Identify which cell holds the provided text, then report its (x, y) central coordinate. 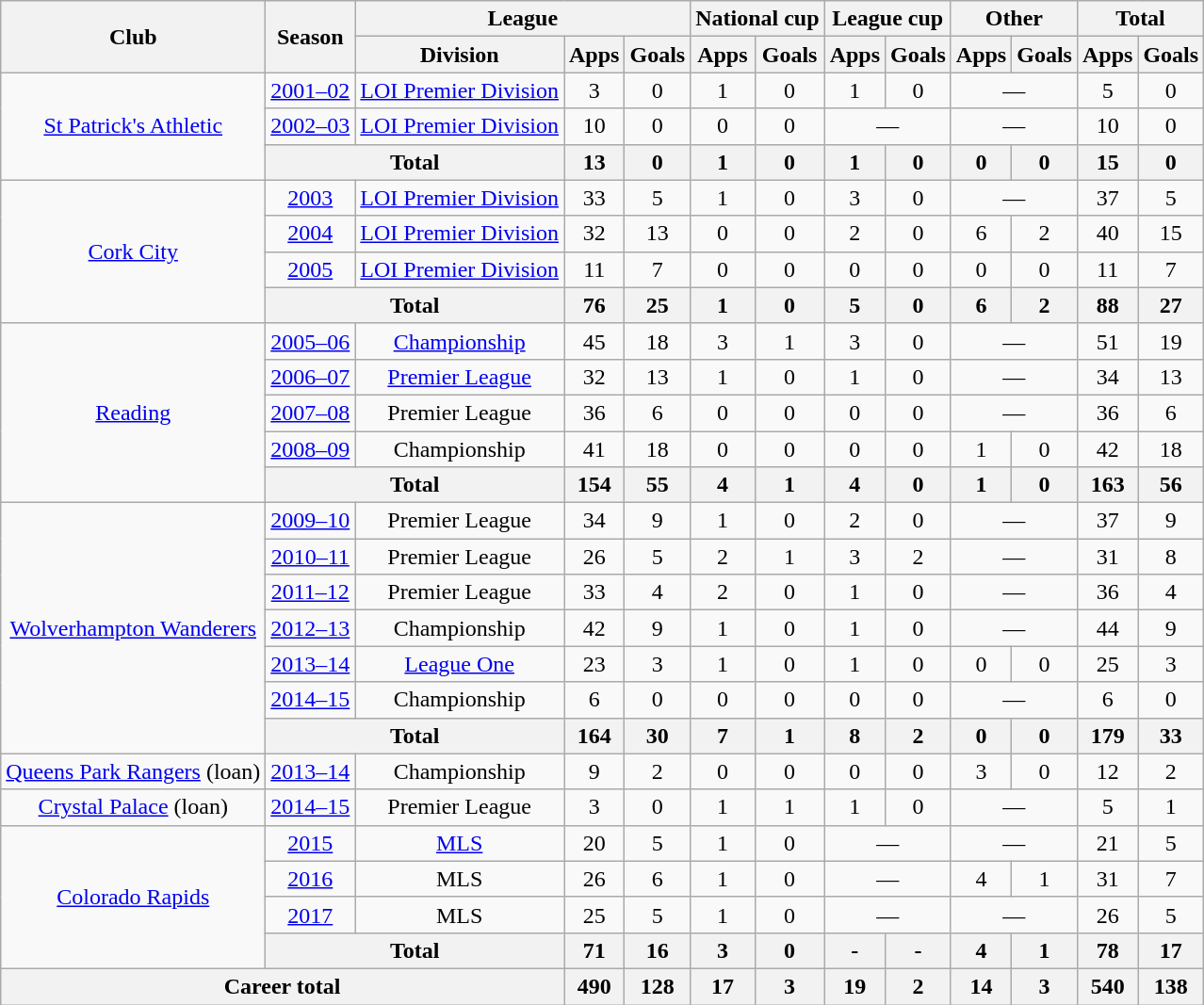
164 (594, 736)
Club (134, 37)
40 (1107, 234)
51 (1107, 341)
Wolverhampton Wanderers (134, 628)
14 (981, 986)
Reading (134, 413)
2004 (311, 234)
23 (594, 664)
2002–03 (311, 126)
56 (1171, 485)
League (523, 19)
78 (1107, 950)
138 (1171, 986)
Queens Park Rangers (loan) (134, 771)
2017 (311, 915)
41 (594, 449)
2016 (311, 879)
Colorado Rapids (134, 897)
St Patrick's Athletic (134, 126)
Cork City (134, 251)
2001–02 (311, 90)
2011–12 (311, 592)
21 (1107, 843)
2005 (311, 269)
540 (1107, 986)
45 (594, 341)
30 (658, 736)
National cup (757, 19)
163 (1107, 485)
44 (1107, 628)
20 (594, 843)
490 (594, 986)
71 (594, 950)
128 (658, 986)
2015 (311, 843)
2006–07 (311, 377)
2008–09 (311, 449)
Season (311, 37)
154 (594, 485)
55 (658, 485)
Other (1014, 19)
2009–10 (311, 521)
2012–13 (311, 628)
16 (658, 950)
League One (460, 664)
12 (1107, 771)
2010–11 (311, 557)
2005–06 (311, 341)
2007–08 (311, 413)
League cup (887, 19)
27 (1171, 305)
76 (594, 305)
88 (1107, 305)
2003 (311, 198)
179 (1107, 736)
Crystal Palace (loan) (134, 807)
Division (460, 55)
Career total (283, 986)
